Determine the [X, Y] coordinate at the center of the cell enclosing the given text.  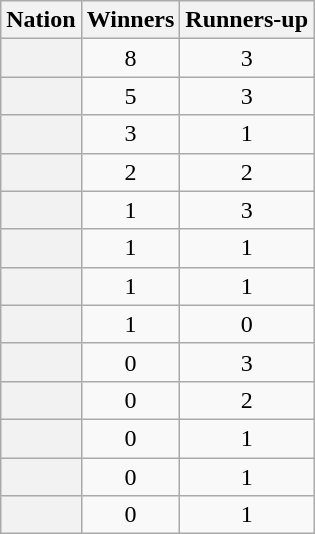
5 [130, 96]
Winners [130, 20]
Runners-up [247, 20]
Nation [41, 20]
8 [130, 58]
